Locate the cell with the specified text and output its [X, Y] center coordinate. 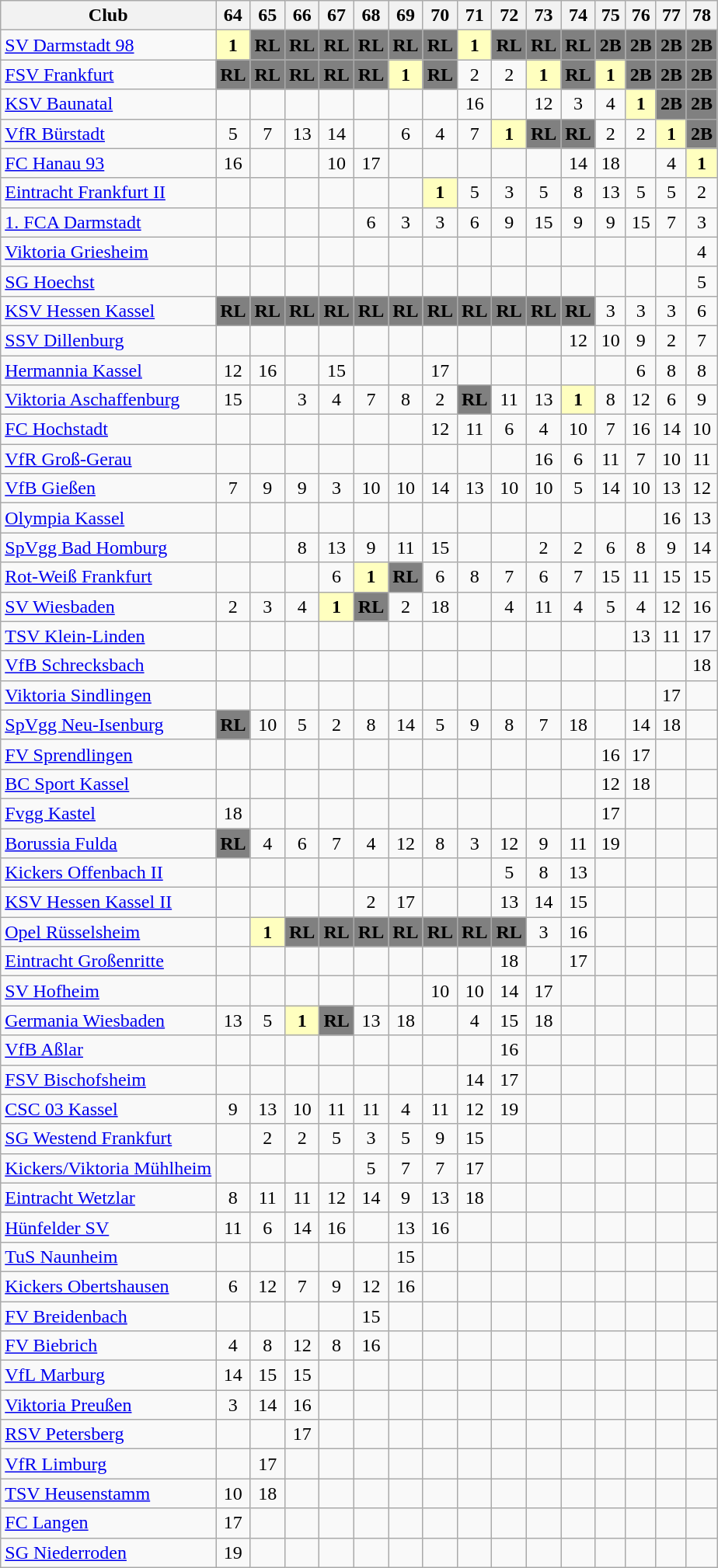
77 [671, 16]
Eintracht Wetzlar [109, 1198]
VfB Gießen [109, 488]
Kickers Offenbach II [109, 873]
FC Hanau 93 [109, 163]
VfR Bürstadt [109, 134]
SV Darmstadt 98 [109, 45]
FC Hochstadt [109, 429]
64 [233, 16]
FV Breidenbach [109, 1316]
Fvgg Kastel [109, 813]
SV Wiesbaden [109, 607]
76 [640, 16]
VfR Limburg [109, 1464]
VfB Aßlar [109, 1050]
FSV Bischofsheim [109, 1080]
Eintracht Frankfurt II [109, 193]
65 [267, 16]
70 [440, 16]
TuS Naunheim [109, 1257]
SG Westend Frankfurt [109, 1139]
68 [371, 16]
Hünfelder SV [109, 1227]
RSV Petersberg [109, 1434]
FV Sprendlingen [109, 754]
Viktoria Griesheim [109, 252]
VfL Marburg [109, 1375]
KSV Baunatal [109, 104]
69 [406, 16]
Kickers/Viktoria Mühlheim [109, 1168]
Olympia Kassel [109, 518]
Rot-Weiß Frankfurt [109, 577]
FSV Frankfurt [109, 75]
67 [336, 16]
SG Niederroden [109, 1552]
Opel Rüsselsheim [109, 932]
71 [475, 16]
KSV Hessen Kassel [109, 311]
74 [578, 16]
TSV Heusenstamm [109, 1493]
SSV Dillenburg [109, 340]
TSV Klein-Linden [109, 636]
BC Sport Kassel [109, 784]
75 [611, 16]
1. FCA Darmstadt [109, 222]
72 [509, 16]
Viktoria Preußen [109, 1405]
FC Langen [109, 1523]
SpVgg Neu-Isenburg [109, 725]
SpVgg Bad Homburg [109, 548]
Borussia Fulda [109, 843]
KSV Hessen Kassel II [109, 902]
CSC 03 Kassel [109, 1109]
Viktoria Sindlingen [109, 695]
Germania Wiesbaden [109, 1020]
66 [301, 16]
FV Biebrich [109, 1346]
73 [543, 16]
VfB Schrecksbach [109, 666]
SV Hofheim [109, 991]
VfR Groß-Gerau [109, 459]
78 [701, 16]
Eintracht Großenritte [109, 961]
Kickers Obertshausen [109, 1286]
SG Hoechst [109, 281]
Club [109, 16]
Hermannia Kassel [109, 370]
Viktoria Aschaffenburg [109, 400]
